Detect which cell encompasses the target text, then output its (X, Y) center coordinate. 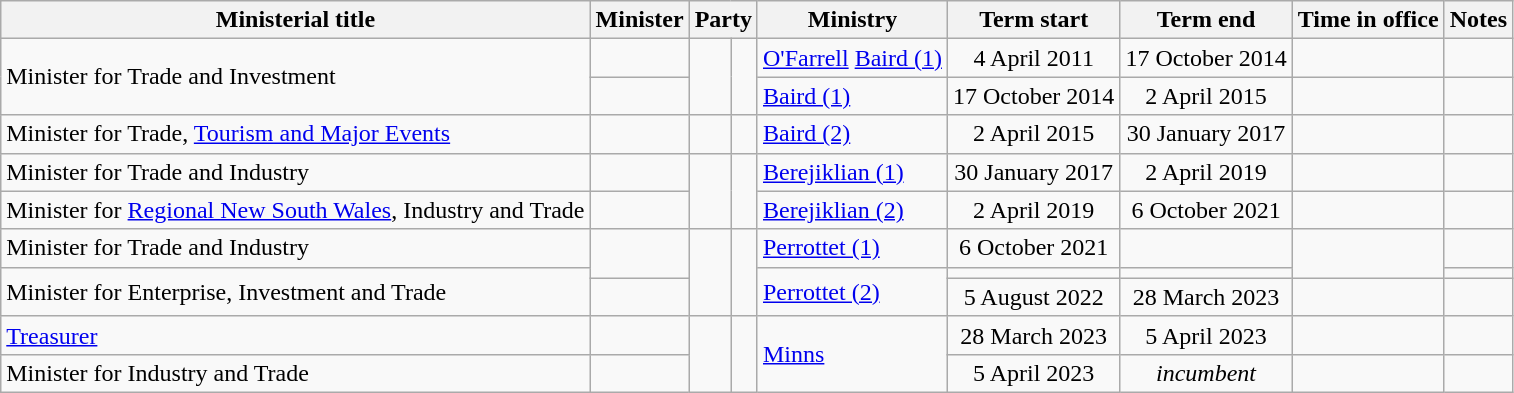
Berejiklian (2) (852, 210)
Perrottet (1) (852, 248)
Minister for Industry and Trade (296, 373)
Time in office (1368, 20)
Party (723, 20)
Treasurer (296, 335)
Baird (2) (852, 134)
incumbent (1206, 373)
Ministerial title (296, 20)
Minister for Trade and Investment (296, 77)
Berejiklian (1) (852, 172)
Ministry (852, 20)
Minns (852, 354)
Term start (1033, 20)
Notes (1478, 20)
Baird (1) (852, 96)
4 April 2011 (1033, 58)
Minister (640, 20)
Minister for Regional New South Wales, Industry and Trade (296, 210)
Perrottet (2) (852, 292)
Minister for Enterprise, Investment and Trade (296, 292)
5 August 2022 (1033, 297)
O'Farrell Baird (1) (852, 58)
Minister for Trade, Tourism and Major Events (296, 134)
Term end (1206, 20)
